Pinpoint the cell where the given text exists, returning its [x, y] midpoint coordinate. 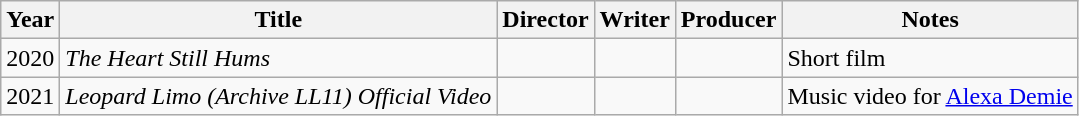
The Heart Still Hums [278, 58]
2021 [30, 96]
Short film [930, 58]
Notes [930, 20]
Writer [634, 20]
Year [30, 20]
Producer [728, 20]
Music video for Alexa Demie [930, 96]
Title [278, 20]
2020 [30, 58]
Director [546, 20]
Leopard Limo (Archive LL11) Official Video [278, 96]
